Detect which cell encompasses the target text, then output its (x, y) center coordinate. 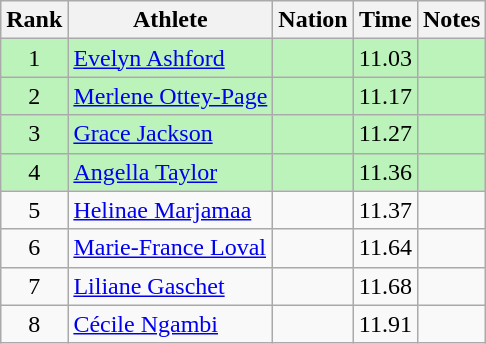
2 (34, 96)
Athlete (170, 20)
7 (34, 286)
11.36 (385, 172)
Nation (313, 20)
Cécile Ngambi (170, 324)
Notes (451, 20)
Liliane Gaschet (170, 286)
11.37 (385, 210)
Helinae Marjamaa (170, 210)
Rank (34, 20)
8 (34, 324)
11.64 (385, 248)
4 (34, 172)
Angella Taylor (170, 172)
Time (385, 20)
11.03 (385, 58)
3 (34, 134)
1 (34, 58)
11.27 (385, 134)
11.17 (385, 96)
11.91 (385, 324)
Evelyn Ashford (170, 58)
5 (34, 210)
Marie-France Loval (170, 248)
6 (34, 248)
11.68 (385, 286)
Merlene Ottey-Page (170, 96)
Grace Jackson (170, 134)
